Pinpoint the cell where the given text exists, returning its (X, Y) midpoint coordinate. 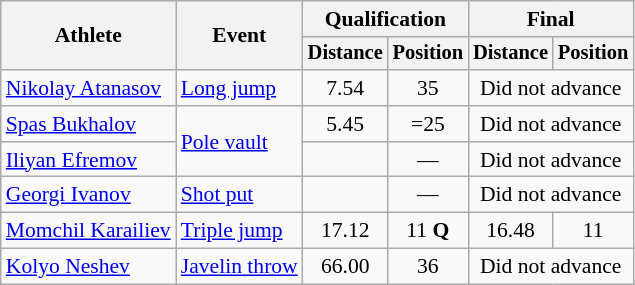
Athlete (88, 36)
35 (428, 88)
Pole vault (240, 142)
7.54 (346, 88)
=25 (428, 124)
17.12 (346, 231)
5.45 (346, 124)
Triple jump (240, 231)
Momchil Karailiev (88, 231)
Shot put (240, 195)
Iliyan Efremov (88, 160)
16.48 (510, 231)
Javelin throw (240, 267)
Final (550, 19)
11 Q (428, 231)
Event (240, 36)
36 (428, 267)
Nikolay Atanasov (88, 88)
Spas Bukhalov (88, 124)
66.00 (346, 267)
Kolyo Neshev (88, 267)
Long jump (240, 88)
Georgi Ivanov (88, 195)
11 (593, 231)
Qualification (386, 19)
